Return [X, Y] of the center of cell containing provided text 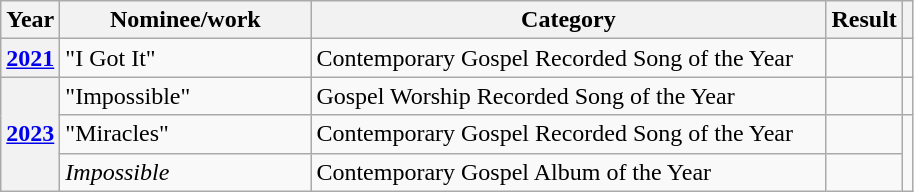
Contemporary Gospel Album of the Year [568, 172]
"Miracles" [186, 134]
2021 [30, 58]
"Impossible" [186, 96]
Year [30, 20]
Gospel Worship Recorded Song of the Year [568, 96]
Nominee/work [186, 20]
Category [568, 20]
Result [864, 20]
"I Got It" [186, 58]
Impossible [186, 172]
2023 [30, 134]
